Provide the [X, Y] coordinate of the cell's center where the given text is located.  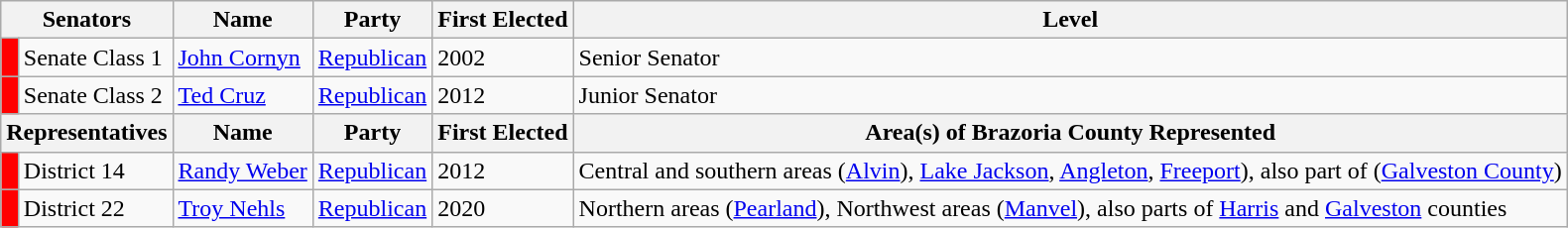
District 22 [95, 208]
John Cornyn [242, 57]
2020 [503, 208]
Senators [87, 20]
Junior Senator [1070, 95]
Area(s) of Brazoria County Represented [1070, 133]
Northern areas (Pearland), Northwest areas (Manvel), also parts of Harris and Galveston counties [1070, 208]
Senior Senator [1070, 57]
Level [1070, 20]
Senate Class 1 [95, 57]
Randy Weber [242, 171]
District 14 [95, 171]
Senate Class 2 [95, 95]
Ted Cruz [242, 95]
2002 [503, 57]
Troy Nehls [242, 208]
Central and southern areas (Alvin), Lake Jackson, Angleton, Freeport), also part of (Galveston County) [1070, 171]
Representatives [87, 133]
